Scan for the cell matching the given text and deliver its [x, y] coordinate at center. 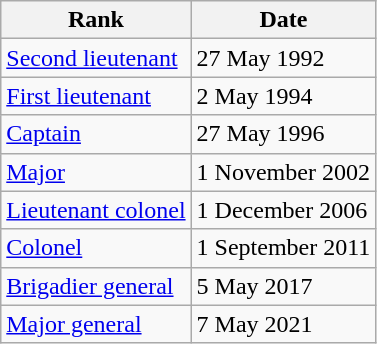
Date [284, 20]
7 May 2021 [284, 324]
Brigadier general [96, 286]
Colonel [96, 248]
1 November 2002 [284, 172]
Captain [96, 134]
Major general [96, 324]
Rank [96, 20]
Lieutenant colonel [96, 210]
1 December 2006 [284, 210]
Second lieutenant [96, 58]
Major [96, 172]
5 May 2017 [284, 286]
First lieutenant [96, 96]
2 May 1994 [284, 96]
27 May 1992 [284, 58]
1 September 2011 [284, 248]
27 May 1996 [284, 134]
